From the cell containing the given text, extract its center point as [X, Y] coordinate. 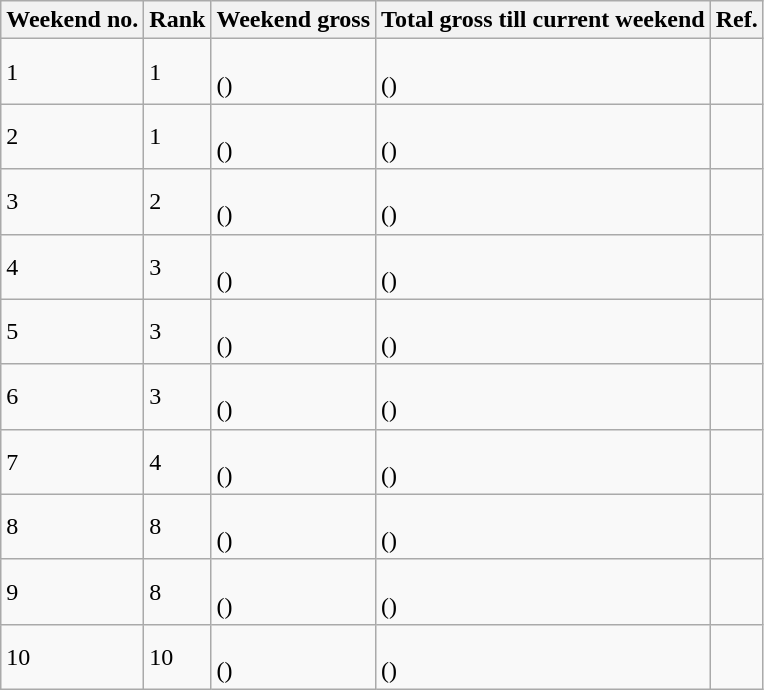
Total gross till current weekend [544, 20]
6 [72, 396]
Weekend no. [72, 20]
Rank [178, 20]
7 [72, 462]
5 [72, 332]
9 [72, 592]
Weekend gross [294, 20]
Ref. [736, 20]
